Provide the (x, y) coordinate of the cell's center where the given text is located.  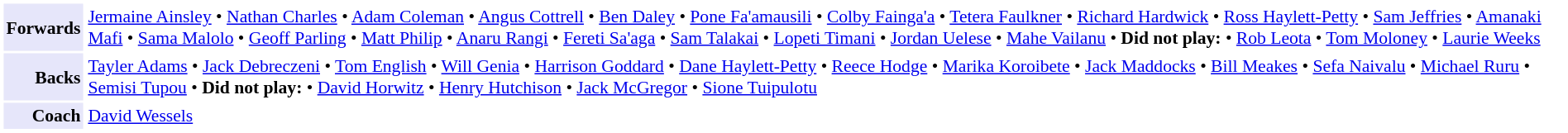
Backs (43, 76)
Coach (43, 116)
Forwards (43, 26)
David Wessels (825, 116)
